Scan for the cell matching the given text and deliver its [X, Y] coordinate at center. 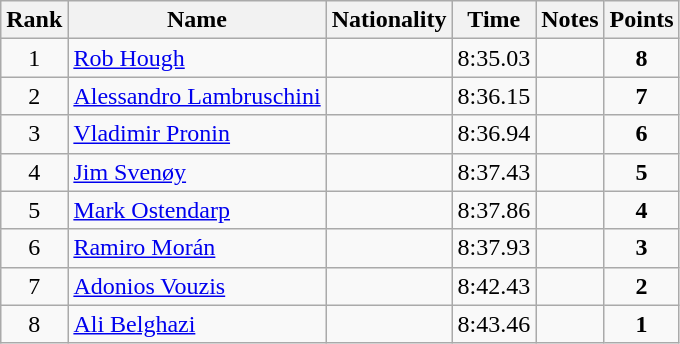
Nationality [389, 20]
8:35.03 [494, 58]
Mark Ostendarp [197, 210]
8:37.43 [494, 172]
Vladimir Pronin [197, 134]
Time [494, 20]
8:37.93 [494, 248]
8:36.15 [494, 96]
8:42.43 [494, 286]
8:36.94 [494, 134]
8:37.86 [494, 210]
Ali Belghazi [197, 324]
Ramiro Morán [197, 248]
Adonios Vouzis [197, 286]
Name [197, 20]
Points [642, 20]
Notes [570, 20]
Rank [34, 20]
Jim Svenøy [197, 172]
Rob Hough [197, 58]
Alessandro Lambruschini [197, 96]
8:43.46 [494, 324]
